For the text-containing cell, return its midpoint in [X, Y] coordinate format. 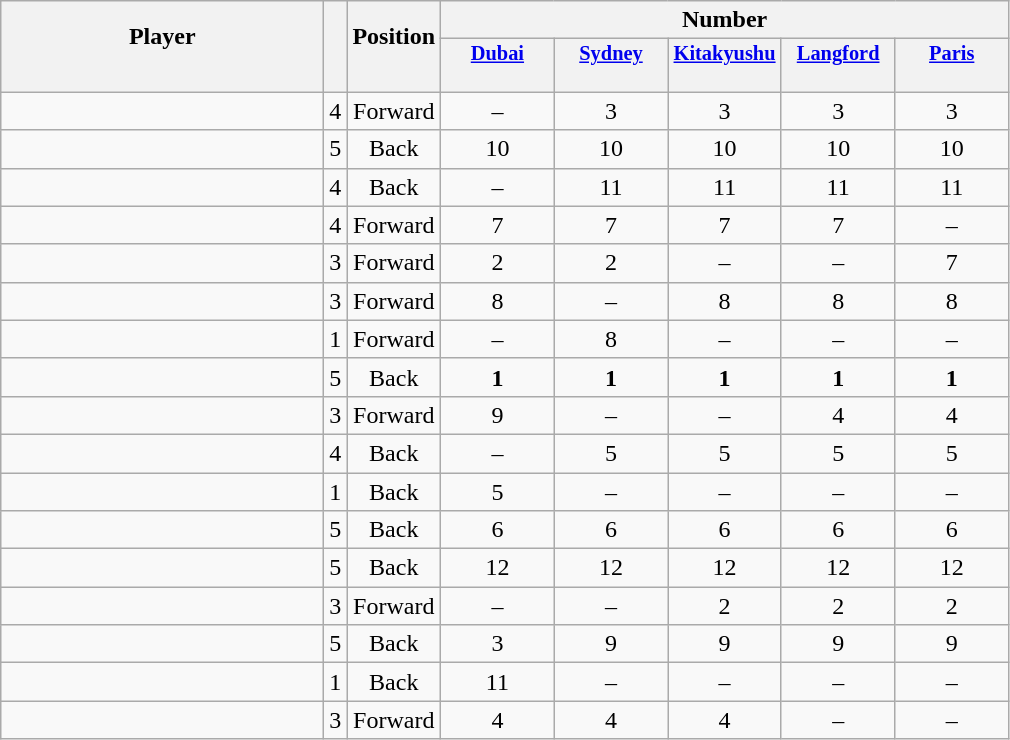
Paris [952, 54]
Number [725, 20]
Position [394, 36]
Langford [838, 54]
Dubai [498, 54]
Sydney [611, 54]
Kitakyushu [725, 54]
Player [162, 36]
